Return the (x, y) coordinate for the center point of the cell that contains the specified text.  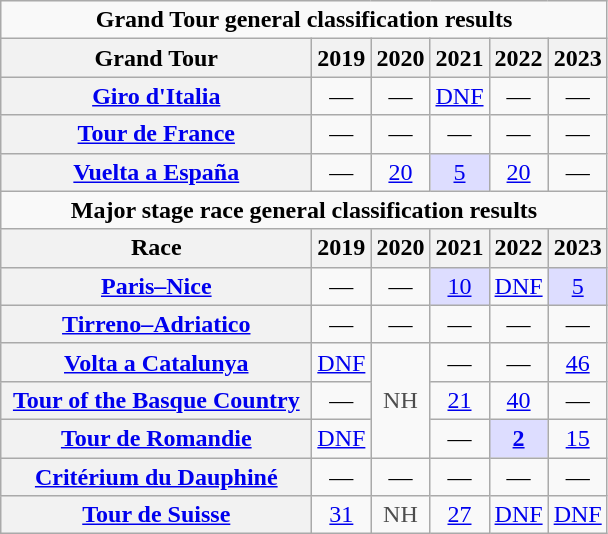
Tirreno–Adriatico (156, 324)
Tour de France (156, 134)
Vuelta a España (156, 172)
Grand Tour general classification results (304, 20)
10 (460, 286)
Grand Tour (156, 58)
40 (518, 400)
Paris–Nice (156, 286)
Race (156, 248)
Critérium du Dauphiné (156, 477)
21 (460, 400)
2 (518, 438)
31 (342, 515)
46 (578, 362)
Volta a Catalunya (156, 362)
15 (578, 438)
Tour de Romandie (156, 438)
27 (460, 515)
Giro d'Italia (156, 96)
Tour of the Basque Country (156, 400)
Tour de Suisse (156, 515)
Major stage race general classification results (304, 210)
